Extract the (x, y) coordinate from the center of the cell holding the provided text.  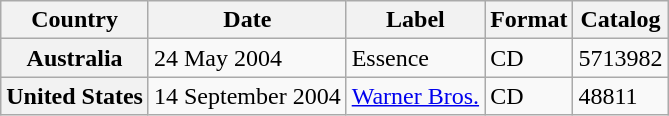
14 September 2004 (247, 96)
United States (75, 96)
Catalog (620, 20)
Format (529, 20)
24 May 2004 (247, 58)
Warner Bros. (415, 96)
Australia (75, 58)
Essence (415, 58)
Label (415, 20)
Country (75, 20)
5713982 (620, 58)
48811 (620, 96)
Date (247, 20)
